Return [x, y] of the center of cell containing provided text 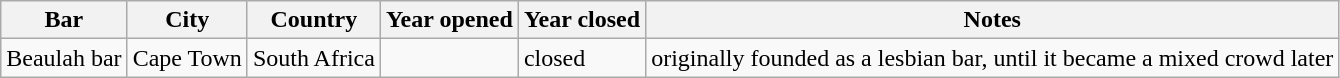
City [187, 20]
Notes [992, 20]
Cape Town [187, 58]
Beaulah bar [64, 58]
Year closed [582, 20]
closed [582, 58]
originally founded as a lesbian bar, until it became a mixed crowd later [992, 58]
South Africa [314, 58]
Year opened [449, 20]
Bar [64, 20]
Country [314, 20]
